Locate the cell with the specified text and output its [X, Y] center coordinate. 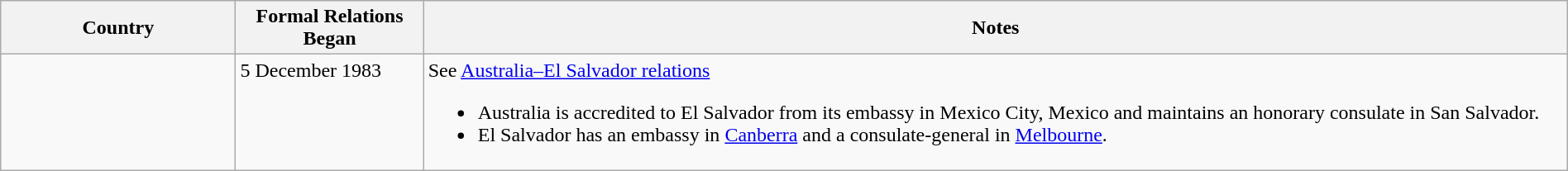
Formal Relations Began [329, 28]
Country [118, 28]
Notes [996, 28]
5 December 1983 [329, 112]
